Capture the cell that displays the provided text and extract its [x, y] central coordinate. 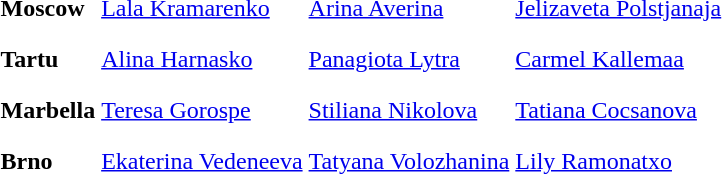
Teresa Gorospe [202, 110]
Alina Harnasko [202, 59]
Panagiota Lytra [409, 59]
Stiliana Nikolova [409, 110]
